Return the [x, y] coordinate for the center point of the cell that contains the specified text.  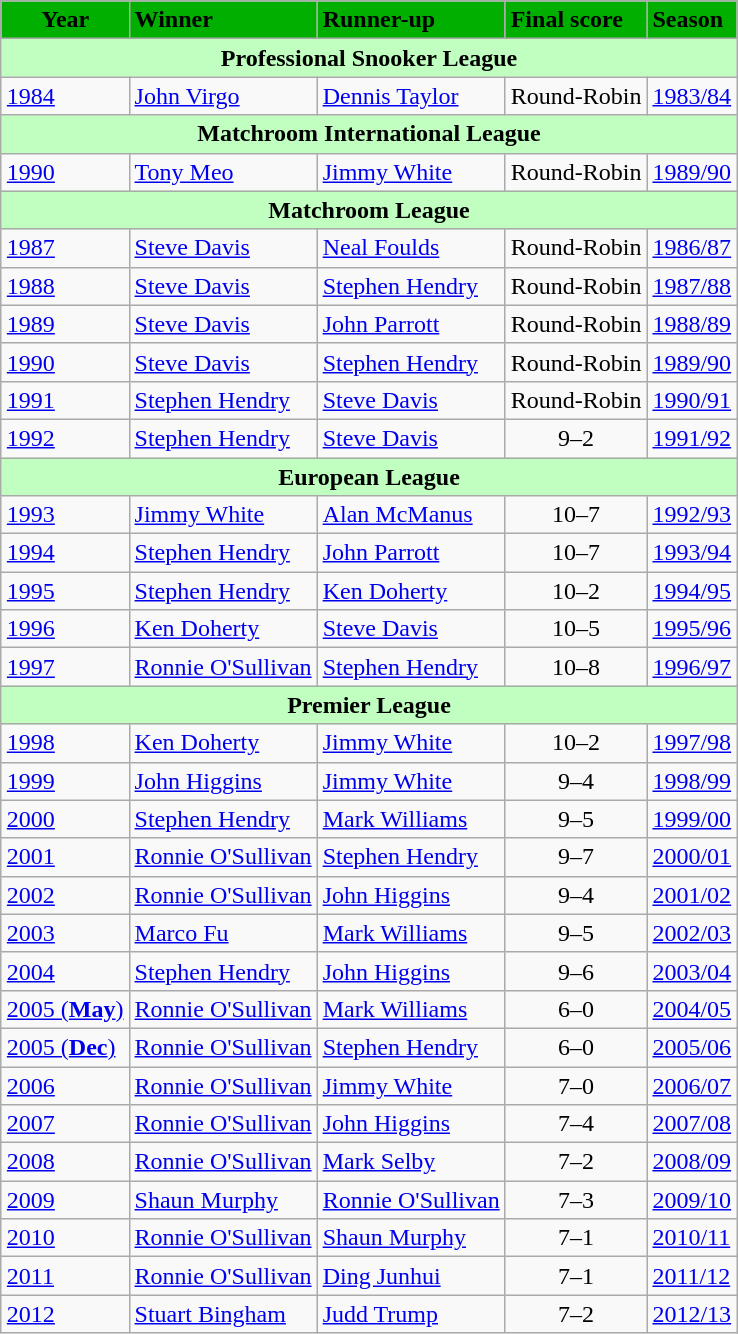
2003/04 [692, 971]
1997 [65, 667]
Tony Meo [223, 172]
7–4 [576, 1124]
2000/01 [692, 857]
2008/09 [692, 1162]
1987/88 [692, 286]
Year [65, 20]
2006 [65, 1085]
Stuart Bingham [223, 1314]
1999 [65, 781]
Winner [223, 20]
1992 [65, 438]
1992/93 [692, 515]
1995/96 [692, 629]
Professional Snooker League [368, 58]
John Virgo [223, 96]
2008 [65, 1162]
2005 (Dec) [65, 1047]
1991/92 [692, 438]
Ding Junhui [411, 1276]
7–0 [576, 1085]
7–3 [576, 1200]
Final score [576, 20]
1988 [65, 286]
9–2 [576, 438]
2002 [65, 895]
Alan McManus [411, 515]
1995 [65, 591]
1997/98 [692, 743]
1994 [65, 553]
2001 [65, 857]
9–7 [576, 857]
Neal Foulds [411, 248]
Runner-up [411, 20]
2009/10 [692, 1200]
Marco Fu [223, 933]
Matchroom League [368, 210]
1989 [65, 324]
9–6 [576, 971]
1986/87 [692, 248]
2000 [65, 819]
1996/97 [692, 667]
European League [368, 477]
1993 [65, 515]
2006/07 [692, 1085]
1999/00 [692, 819]
Mark Selby [411, 1162]
Dennis Taylor [411, 96]
2004/05 [692, 1009]
2007/08 [692, 1124]
Season [692, 20]
2012 [65, 1314]
2007 [65, 1124]
10–8 [576, 667]
Matchroom International League [368, 134]
2005 (May) [65, 1009]
1987 [65, 248]
2001/02 [692, 895]
10–5 [576, 629]
1990/91 [692, 400]
2010/11 [692, 1238]
1996 [65, 629]
Judd Trump [411, 1314]
2011/12 [692, 1276]
1993/94 [692, 553]
2004 [65, 971]
1988/89 [692, 324]
1998/99 [692, 781]
2009 [65, 1200]
Premier League [368, 705]
2011 [65, 1276]
2012/13 [692, 1314]
1998 [65, 743]
2010 [65, 1238]
1983/84 [692, 96]
2005/06 [692, 1047]
2003 [65, 933]
1994/95 [692, 591]
2002/03 [692, 933]
1991 [65, 400]
1984 [65, 96]
